Pinpoint the cell where the given text exists, returning its [X, Y] midpoint coordinate. 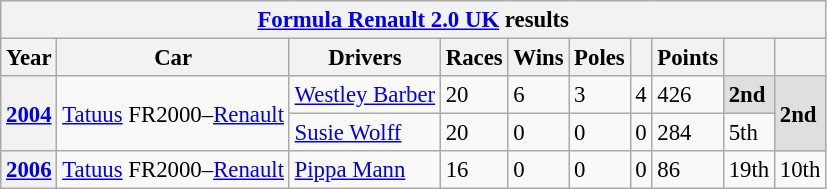
284 [688, 133]
Drivers [364, 58]
Susie Wolff [364, 133]
Year [29, 58]
Wins [538, 58]
Points [688, 58]
5th [748, 133]
2004 [29, 114]
Formula Renault 2.0 UK results [414, 20]
2006 [29, 170]
10th [800, 170]
6 [538, 95]
Pippa Mann [364, 170]
426 [688, 95]
86 [688, 170]
Car [173, 58]
19th [748, 170]
Poles [600, 58]
Westley Barber [364, 95]
3 [600, 95]
16 [474, 170]
Races [474, 58]
4 [641, 95]
